Return (X, Y) of the center of cell containing provided text 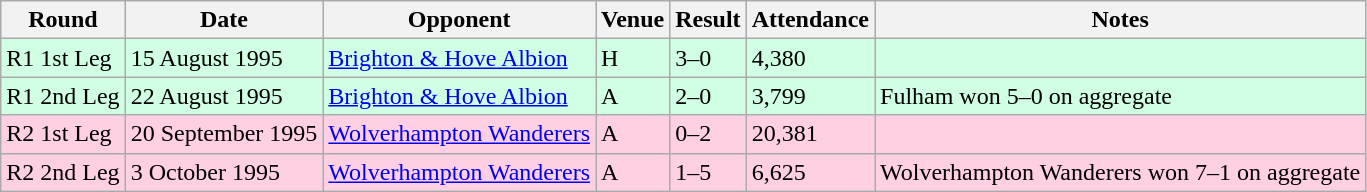
Attendance (810, 20)
3,799 (810, 96)
Date (224, 20)
3–0 (708, 58)
R2 2nd Leg (63, 172)
Notes (1120, 20)
20,381 (810, 134)
R1 2nd Leg (63, 96)
Wolverhampton Wanderers won 7–1 on aggregate (1120, 172)
R2 1st Leg (63, 134)
0–2 (708, 134)
4,380 (810, 58)
R1 1st Leg (63, 58)
Opponent (460, 20)
20 September 1995 (224, 134)
22 August 1995 (224, 96)
Fulham won 5–0 on aggregate (1120, 96)
Venue (633, 20)
1–5 (708, 172)
15 August 1995 (224, 58)
Result (708, 20)
Round (63, 20)
2–0 (708, 96)
H (633, 58)
3 October 1995 (224, 172)
6,625 (810, 172)
